Scan for the cell matching the given text and deliver its [X, Y] coordinate at center. 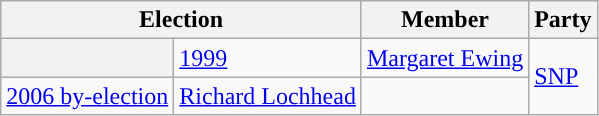
Election [182, 20]
Party [563, 20]
1999 [268, 58]
2006 by-election [88, 96]
Richard Lochhead [268, 96]
SNP [563, 77]
Margaret Ewing [444, 58]
Member [444, 20]
